From the cell containing the given text, extract its center point as [X, Y] coordinate. 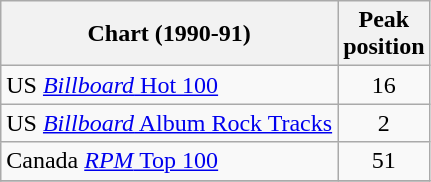
2 [384, 123]
Chart (1990-91) [170, 34]
51 [384, 161]
Peakposition [384, 34]
16 [384, 85]
US Billboard Album Rock Tracks [170, 123]
US Billboard Hot 100 [170, 85]
Canada RPM Top 100 [170, 161]
